Detect which cell encompasses the target text, then output its (x, y) center coordinate. 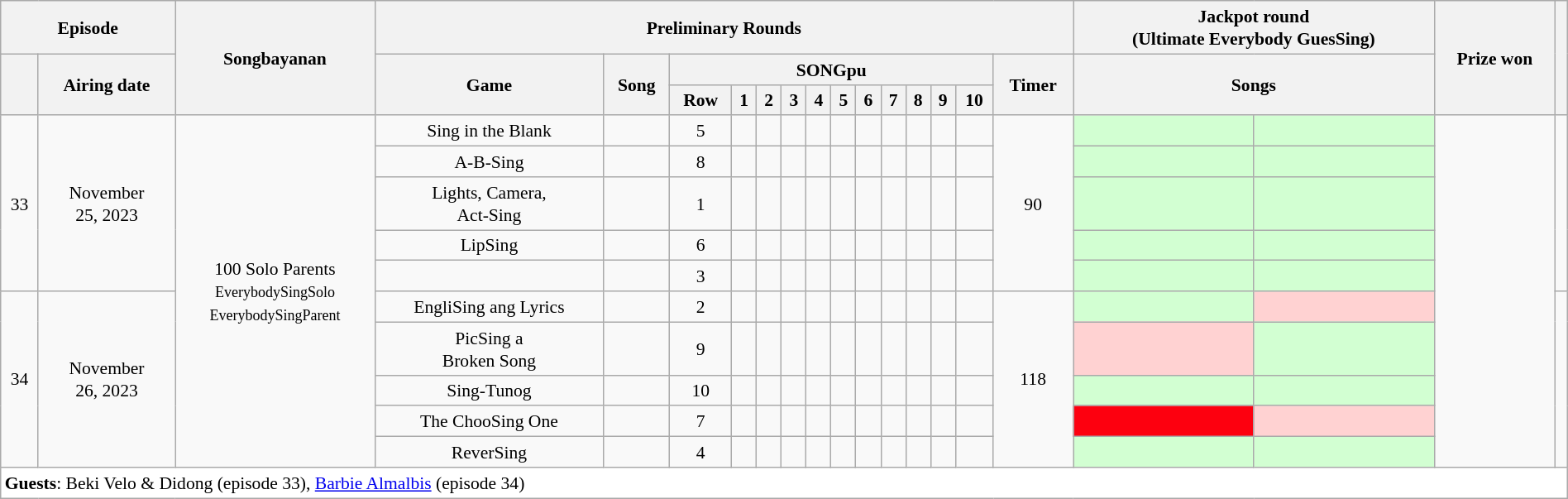
November25, 2023 (106, 204)
Timer (1034, 84)
Row (701, 99)
Song (637, 84)
34 (20, 379)
PicSing aBroken Song (489, 348)
33 (20, 204)
118 (1034, 379)
LipSing (489, 245)
Sing-Tunog (489, 391)
Sing in the Blank (489, 131)
Guests: Beki Velo & Didong (episode 33), Barbie Almalbis (episode 34) (784, 483)
Prize won (1494, 58)
EngliSing ang Lyrics (489, 306)
100 Solo ParentsEverybodySingSoloEverybodySingParent (275, 291)
Game (489, 84)
SONGpu (832, 70)
Episode (88, 27)
Preliminary Rounds (724, 27)
A-B-Sing (489, 162)
90 (1034, 204)
The ChooSing One (489, 422)
Jackpot round(Ultimate Everybody GuesSing) (1254, 27)
Songs (1254, 84)
ReverSing (489, 452)
Lights, Camera,Act-Sing (489, 204)
November26, 2023 (106, 379)
Airing date (106, 84)
Songbayanan (275, 58)
